Determine the [X, Y] coordinate at the center of the cell enclosing the given text.  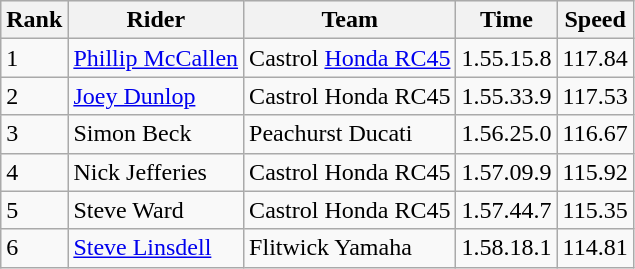
1.56.25.0 [506, 134]
1 [34, 58]
1.58.18.1 [506, 248]
5 [34, 210]
6 [34, 248]
Speed [595, 20]
1.55.33.9 [506, 96]
4 [34, 172]
Peachurst Ducati [350, 134]
Nick Jefferies [156, 172]
Time [506, 20]
2 [34, 96]
117.53 [595, 96]
116.67 [595, 134]
Steve Linsdell [156, 248]
Steve Ward [156, 210]
Rider [156, 20]
114.81 [595, 248]
Flitwick Yamaha [350, 248]
1.57.09.9 [506, 172]
117.84 [595, 58]
Simon Beck [156, 134]
115.92 [595, 172]
1.55.15.8 [506, 58]
Rank [34, 20]
1.57.44.7 [506, 210]
Phillip McCallen [156, 58]
3 [34, 134]
115.35 [595, 210]
Team [350, 20]
Joey Dunlop [156, 96]
